From the cell containing the given text, extract its center point as (x, y) coordinate. 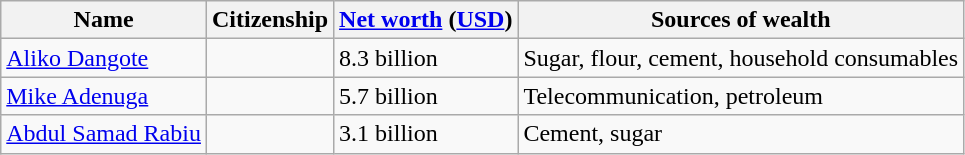
5.7 billion (426, 96)
8.3 billion (426, 58)
Name (104, 20)
Telecommunication, petroleum (741, 96)
Aliko Dangote (104, 58)
Abdul Samad Rabiu (104, 134)
Mike Adenuga (104, 96)
Citizenship (270, 20)
3.1 billion (426, 134)
Net worth (USD) (426, 20)
Sugar, flour, cement, household consumables (741, 58)
Cement, sugar (741, 134)
Sources of wealth (741, 20)
